Search for the cell housing the specified text and yield its (x, y) center coordinate. 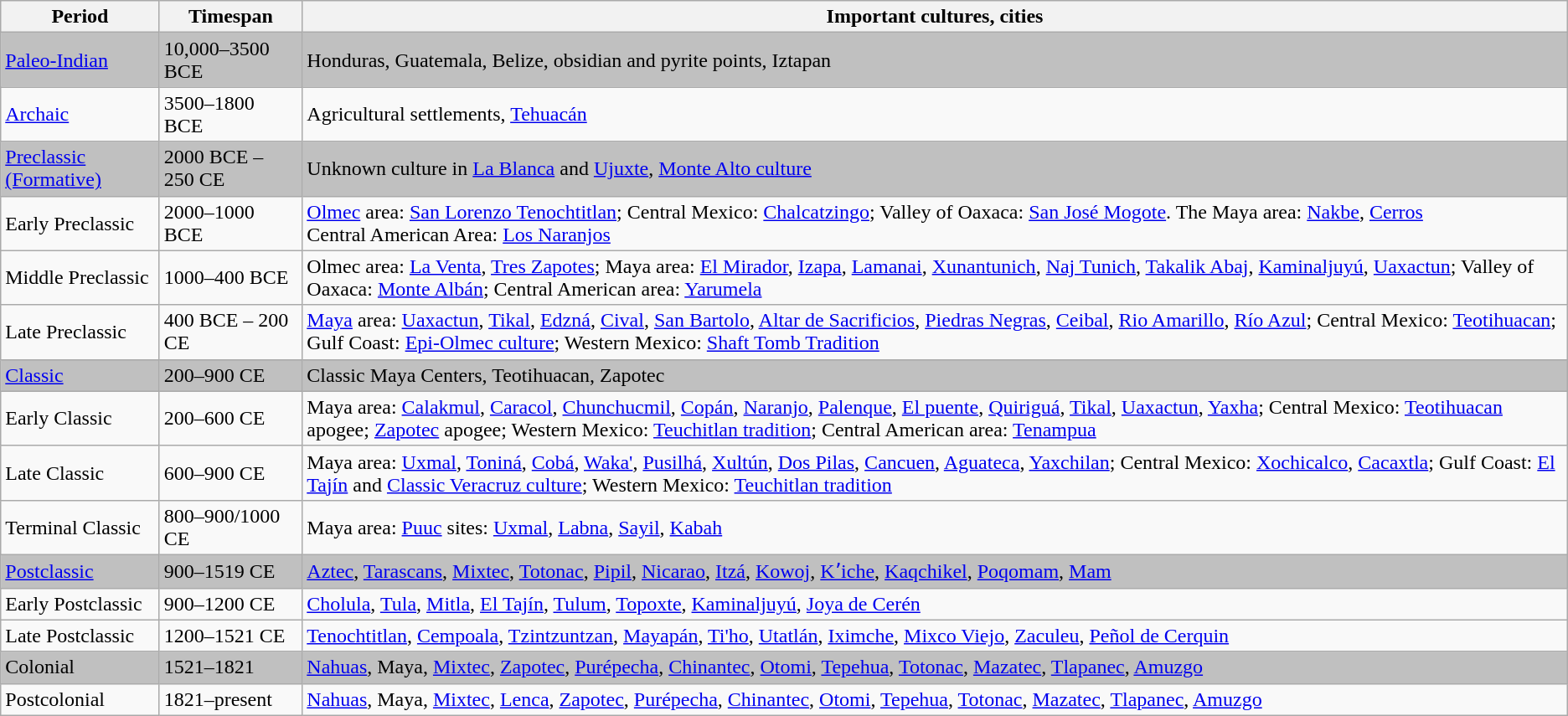
Period (80, 17)
900–1200 CE (231, 604)
1200–1521 CE (231, 636)
1521–1821 (231, 667)
10,000–3500 BCE (231, 60)
Archaic (80, 114)
200–900 CE (231, 375)
600–900 CE (231, 472)
Classic (80, 375)
Late Postclassic (80, 636)
Nahuas, Maya, Mixtec, Lenca, Zapotec, Purépecha, Chinantec, Otomi, Tepehua, Totonac, Mazatec, Tlapanec, Amuzgo (935, 699)
800–900/1000 CE (231, 528)
Unknown culture in La Blanca and Ujuxte, Monte Alto culture (935, 169)
Late Classic (80, 472)
Nahuas, Maya, Mixtec, Zapotec, Purépecha, Chinantec, Otomi, Tepehua, Totonac, Mazatec, Tlapanec, Amuzgo (935, 667)
200–600 CE (231, 419)
Early Postclassic (80, 604)
1000–400 BCE (231, 278)
Cholula, Tula, Mitla, El Tajín, Tulum, Topoxte, Kaminaljuyú, Joya de Cerén (935, 604)
Late Preclassic (80, 332)
Postcolonial (80, 699)
1821–present (231, 699)
Paleo-Indian (80, 60)
Tenochtitlan, Cempoala, Tzintzuntzan, Mayapán, Ti'ho, Utatlán, Iximche, Mixco Viejo, Zaculeu, Peñol de Cerquin (935, 636)
Important cultures, cities (935, 17)
400 BCE – 200 CE (231, 332)
900–1519 CE (231, 571)
2000 BCE – 250 CE (231, 169)
Honduras, Guatemala, Belize, obsidian and pyrite points, Iztapan (935, 60)
Agricultural settlements, Tehuacán (935, 114)
Preclassic (Formative) (80, 169)
Classic Maya Centers, Teotihuacan, Zapotec (935, 375)
3500–1800 BCE (231, 114)
Early Classic (80, 419)
Postclassic (80, 571)
Aztec, Tarascans, Mixtec, Totonac, Pipil, Nicarao, Itzá, Kowoj, Kʼiche, Kaqchikel, Poqomam, Mam (935, 571)
Timespan (231, 17)
Colonial (80, 667)
Early Preclassic (80, 223)
2000–1000 BCE (231, 223)
Middle Preclassic (80, 278)
Terminal Classic (80, 528)
Maya area: Puuc sites: Uxmal, Labna, Sayil, Kabah (935, 528)
